Find where the given text appears and provide that cell's center as [X, Y] coordinate. 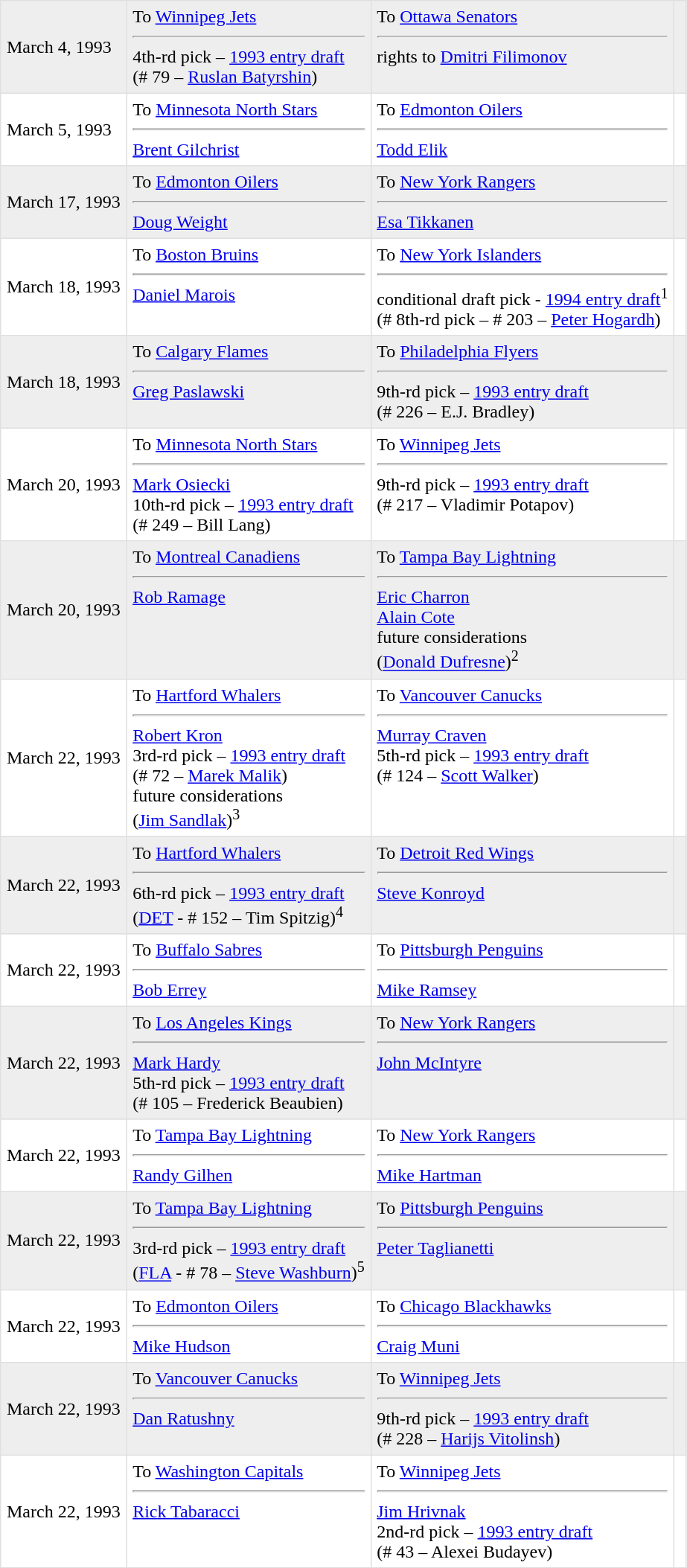
To Buffalo SabresBob Errey [249, 970]
To Hartford WhalersRobert Kron3rd-rd pick – 1993 entry draft(# 72 – Marek Malik)future considerations(Jim Sandlak)3 [249, 758]
To Vancouver CanucksMurray Craven5th-rd pick – 1993 entry draft(# 124 – Scott Walker) [523, 758]
To Montreal CanadiensRob Ramage [249, 610]
March 17, 1993 [64, 202]
To Winnipeg JetsJim Hrivnak2nd-rd pick – 1993 entry draft(# 43 – Alexei Budayev) [523, 1511]
To Edmonton OilersDoug Weight [249, 202]
To Tampa Bay LightningEric CharronAlain Cotefuture considerations(Donald Dufresne)2 [523, 610]
To Minnesota North StarsBrent Gilchrist [249, 129]
To New York RangersEsa Tikkanen [523, 202]
To Vancouver CanucksDan Ratushny [249, 1408]
To Ottawa Senatorsrights to Dmitri Filimonov [523, 47]
To Tampa Bay Lightning3rd-rd pick – 1993 entry draft(FLA - # 78 – Steve Washburn)5 [249, 1241]
To New York RangersMike Hartman [523, 1156]
To Minnesota North StarsMark Osiecki10th-rd pick – 1993 entry draft(# 249 – Bill Lang) [249, 485]
To Los Angeles KingsMark Hardy5th-rd pick – 1993 entry draft(# 105 – Frederick Beaubien) [249, 1063]
To Winnipeg Jets9th-rd pick – 1993 entry draft(# 217 – Vladimir Potapov) [523, 485]
To Calgary FlamesGreg Paslawski [249, 382]
To Philadelphia Flyers9th-rd pick – 1993 entry draft(# 226 – E.J. Bradley) [523, 382]
To New York Islandersconditional draft pick - 1994 entry draft1(# 8th-rd pick – # 203 – Peter Hogardh) [523, 287]
To Boston BruinsDaniel Marois [249, 287]
To Washington CapitalsRick Tabaracci [249, 1511]
March 5, 1993 [64, 129]
To Pittsburgh PenguinsPeter Taglianetti [523, 1241]
To Pittsburgh PenguinsMike Ramsey [523, 970]
To Chicago BlackhawksCraig Muni [523, 1326]
To Tampa Bay LightningRandy Gilhen [249, 1156]
To New York RangersJohn McIntyre [523, 1063]
To Edmonton OilersMike Hudson [249, 1326]
To Winnipeg Jets4th-rd pick – 1993 entry draft(# 79 – Ruslan Batyrshin) [249, 47]
To Detroit Red WingsSteve Konroyd [523, 886]
To Edmonton OilersTodd Elik [523, 129]
To Winnipeg Jets9th-rd pick – 1993 entry draft(# 228 – Harijs Vitolinsh) [523, 1408]
March 4, 1993 [64, 47]
To Hartford Whalers6th-rd pick – 1993 entry draft(DET - # 152 – Tim Spitzig)4 [249, 886]
